Capture the cell that displays the provided text and extract its (X, Y) central coordinate. 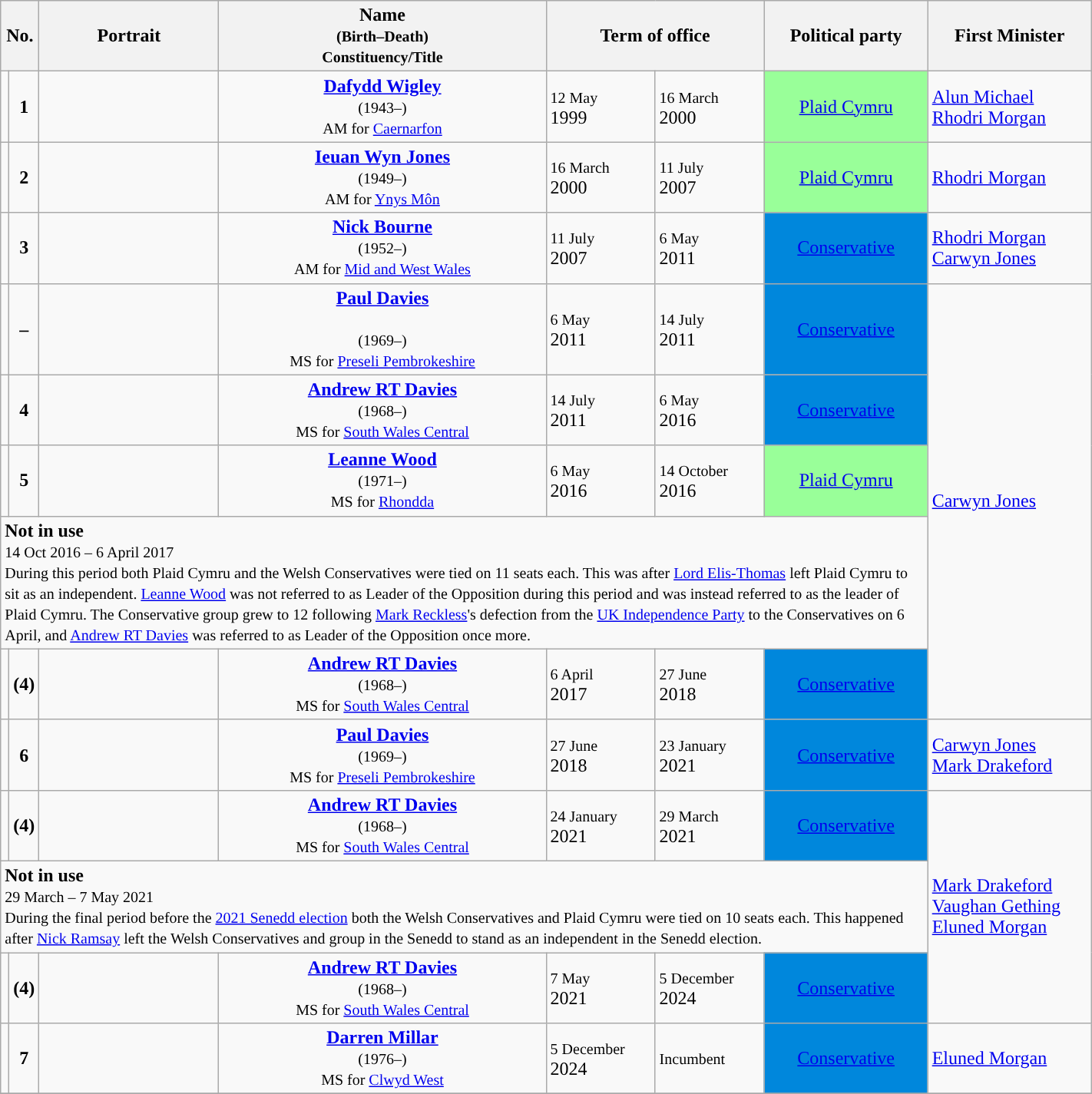
23 January2021 (710, 755)
Dafydd Wigley(1943–)AM for Caernarfon (382, 107)
5 December 2024 (710, 987)
5 December2024 (601, 1059)
1 (25, 107)
7 (25, 1059)
Mark DrakefordVaughan Gething Eluned Morgan (1009, 906)
Nick Bourne(1952–)AM for Mid and West Wales (382, 248)
4 (25, 410)
Leanne Wood(1971–)MS for Rhondda (382, 481)
Political party (846, 36)
Rhodri Morgan (1009, 177)
Darren Millar(1976–)MS for Clwyd West (382, 1059)
3 (25, 248)
Rhodri Morgan Carwyn Jones (1009, 248)
Alun Michael Rhodri Morgan (1009, 107)
First Minister (1009, 36)
Ieuan Wyn Jones(1949–)AM for Ynys Môn (382, 177)
12 May1999 (601, 107)
Portrait (129, 36)
Carwyn Jones (1009, 501)
Eluned Morgan (1009, 1059)
2 (25, 177)
14 October2016 (710, 481)
7 May2021 (601, 987)
29 March2021 (710, 825)
Term of office (655, 36)
24 January2021 (601, 825)
6 (25, 755)
Incumbent (710, 1059)
Carwyn Jones Mark Drakeford (1009, 755)
5 (25, 481)
No. (20, 36)
Name(Birth–Death)Constituency/Title (382, 36)
– (25, 329)
6 April2017 (601, 684)
